Identify which cell holds the provided text, then report its [X, Y] central coordinate. 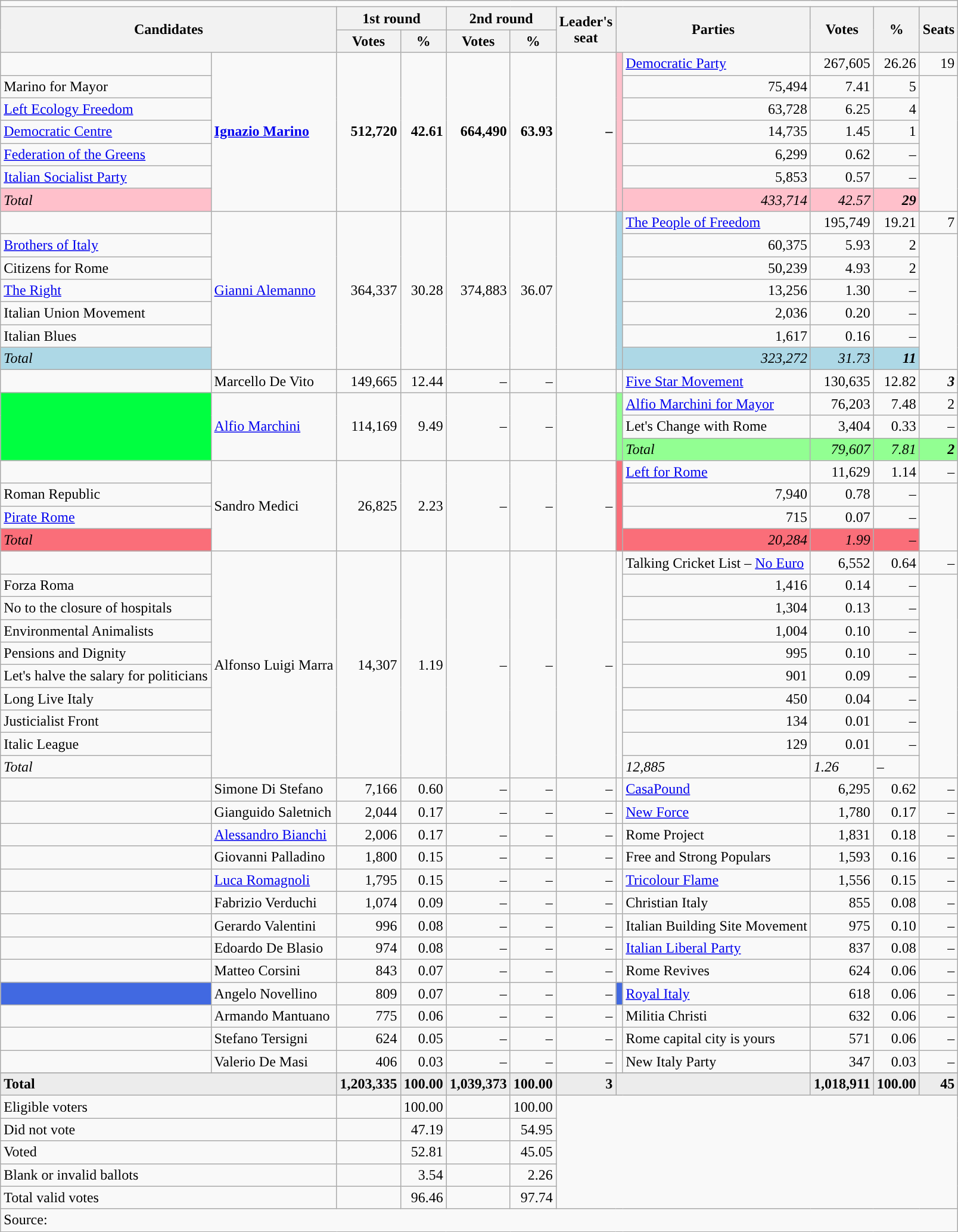
129 [717, 744]
Pensions and Dignity [106, 654]
0.60 [423, 789]
0.14 [842, 585]
Sandro Medici [274, 506]
30.28 [423, 290]
Federation of the Greens [106, 154]
Italian Building Site Movement [717, 925]
Alfio Marchini [274, 427]
5.93 [842, 245]
13,256 [717, 291]
Luca Romagnoli [274, 880]
Voted [169, 1152]
809 [368, 993]
Eligible voters [169, 1107]
195,749 [842, 222]
Italian Liberal Party [717, 948]
2.26 [533, 1175]
1.14 [896, 472]
715 [717, 517]
Alfio Marchini for Mayor [717, 404]
901 [717, 676]
Fabrizio Verduchi [274, 903]
12.44 [423, 381]
47.19 [423, 1130]
Matteo Corsini [274, 970]
Rome capital city is yours [717, 1039]
632 [842, 1016]
Angelo Novellino [274, 993]
7.81 [896, 449]
Pirate Rome [106, 517]
Let's Change with Rome [717, 427]
Forza Roma [106, 585]
267,605 [842, 64]
Total valid votes [169, 1197]
Brothers of Italy [106, 245]
Italian Union Movement [106, 313]
Royal Italy [717, 993]
6.25 [842, 109]
11 [896, 359]
31.73 [842, 359]
3,404 [842, 427]
50,239 [717, 267]
2.23 [423, 506]
The Right [106, 291]
1.99 [842, 540]
1,074 [368, 903]
The People of Freedom [717, 222]
1,304 [717, 608]
Rome Revives [717, 970]
Italian Socialist Party [106, 177]
450 [717, 699]
Gianguido Saletnich [274, 812]
364,337 [368, 290]
1,831 [842, 835]
Gerardo Valentini [274, 925]
New Force [717, 812]
96.46 [423, 1197]
29 [896, 200]
975 [842, 925]
2nd round [501, 18]
Militia Christi [717, 1016]
Left Ecology Freedom [106, 109]
Valerio De Masi [274, 1062]
0.04 [842, 699]
Democratic Centre [106, 132]
Let's halve the salary for politicians [106, 676]
1,004 [717, 631]
Candidates [169, 30]
42.57 [842, 200]
Justicialist Front [106, 721]
CasaPound [717, 789]
433,714 [717, 200]
26.26 [896, 64]
54.95 [533, 1130]
1.26 [842, 767]
26,825 [368, 506]
Alessandro Bianchi [274, 835]
60,375 [717, 245]
571 [842, 1039]
Leader'sseat [586, 30]
Rome Project [717, 835]
4.93 [842, 267]
97.74 [533, 1197]
76,203 [842, 404]
7.48 [896, 404]
5,853 [717, 177]
5 [896, 86]
Edoardo De Blasio [274, 948]
Seats [938, 30]
Gianni Alemanno [274, 290]
995 [717, 654]
No to the closure of hospitals [106, 608]
7,940 [717, 494]
45 [938, 1084]
1.30 [842, 291]
Source: [479, 1220]
Roman Republic [106, 494]
14,307 [368, 665]
406 [368, 1062]
Italic League [106, 744]
Tricolour Flame [717, 880]
Stefano Tersigni [274, 1039]
12,885 [717, 767]
664,490 [478, 132]
Christian Italy [717, 903]
149,665 [368, 381]
3.54 [423, 1175]
855 [842, 903]
Citizens for Rome [106, 267]
20,284 [717, 540]
114,169 [368, 427]
63.93 [533, 132]
45.05 [533, 1152]
1,593 [842, 857]
Italian Blues [106, 336]
Marino for Mayor [106, 86]
2,044 [368, 812]
134 [717, 721]
14,735 [717, 132]
0.64 [896, 562]
Did not vote [169, 1130]
9.49 [423, 427]
Environmental Animalists [106, 631]
2,006 [368, 835]
0.33 [896, 427]
12.82 [896, 381]
323,272 [717, 359]
130,635 [842, 381]
Marcello De Vito [274, 381]
New Italy Party [717, 1062]
Giovanni Palladino [274, 857]
Five Star Movement [717, 381]
63,728 [717, 109]
Free and Strong Populars [717, 857]
1st round [391, 18]
1,018,911 [842, 1084]
75,494 [717, 86]
0.20 [842, 313]
618 [842, 993]
52.81 [423, 1152]
6,299 [717, 154]
1 [896, 132]
374,883 [478, 290]
7 [938, 222]
837 [842, 948]
Alfonso Luigi Marra [274, 665]
Long Live Italy [106, 699]
Democratic Party [717, 64]
Blank or invalid ballots [169, 1175]
4 [896, 109]
Armando Mantuano [274, 1016]
1,556 [842, 880]
1,039,373 [478, 1084]
2,036 [717, 313]
0.78 [842, 494]
0.13 [842, 608]
Simone Di Stefano [274, 789]
0.57 [842, 177]
1,800 [368, 857]
775 [368, 1016]
Left for Rome [717, 472]
1,617 [717, 336]
19.21 [896, 222]
6,552 [842, 562]
1,416 [717, 585]
347 [842, 1062]
843 [368, 970]
974 [368, 948]
11,629 [842, 472]
Talking Cricket List – No Euro [717, 562]
Ignazio Marino [274, 132]
19 [938, 64]
0.05 [423, 1039]
7.41 [842, 86]
Parties [714, 30]
1,203,335 [368, 1084]
1,795 [368, 880]
1,780 [842, 812]
6,295 [842, 789]
1.45 [842, 132]
512,720 [368, 132]
36.07 [533, 290]
1.19 [423, 665]
79,607 [842, 449]
996 [368, 925]
42.61 [423, 132]
0.18 [896, 835]
7,166 [368, 789]
